Provide the (X, Y) coordinate of the cell's center where the given text is located.  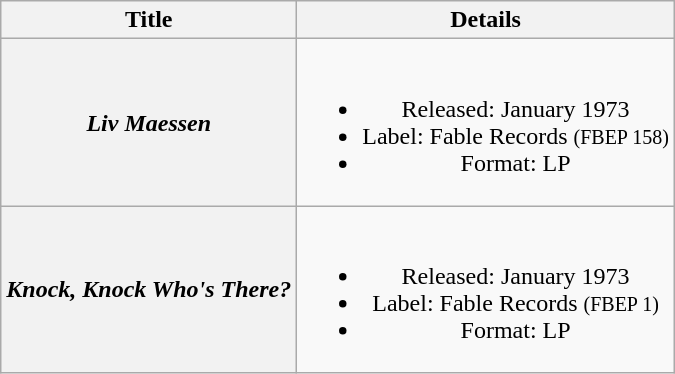
Title (149, 20)
Released: January 1973Label: Fable Records (FBEP 1)Format: LP (486, 290)
Knock, Knock Who's There? (149, 290)
Liv Maessen (149, 122)
Released: January 1973Label: Fable Records (FBEP 158)Format: LP (486, 122)
Details (486, 20)
